Detect which cell encompasses the target text, then output its (X, Y) center coordinate. 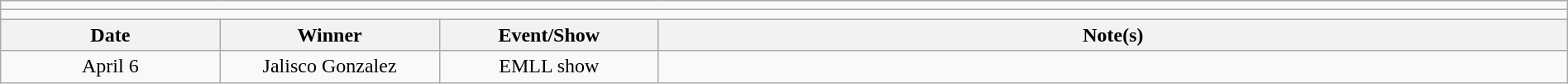
Jalisco Gonzalez (329, 67)
EMLL show (549, 67)
Date (111, 35)
Event/Show (549, 35)
Winner (329, 35)
Note(s) (1113, 35)
April 6 (111, 67)
